Search for the cell housing the specified text and yield its (X, Y) center coordinate. 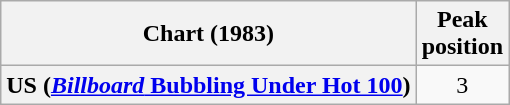
Chart (1983) (208, 34)
Peakposition (462, 34)
3 (462, 85)
US (Billboard Bubbling Under Hot 100) (208, 85)
